Determine the [x, y] coordinate at the center of the cell enclosing the given text.  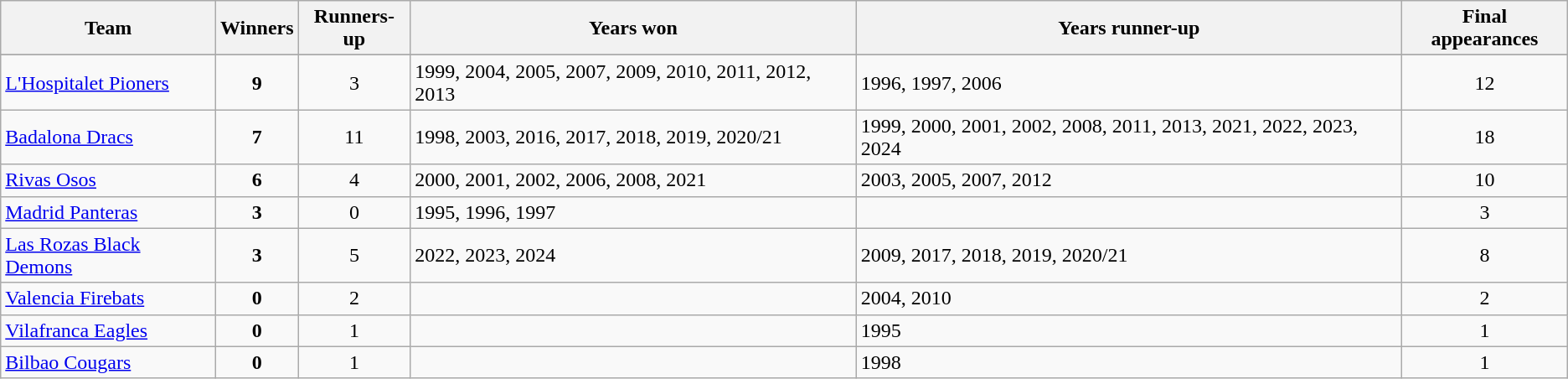
5 [353, 255]
8 [1485, 255]
1999, 2000, 2001, 2002, 2008, 2011, 2013, 2021, 2022, 2023, 2024 [1129, 138]
9 [258, 82]
Rivas Osos [109, 180]
12 [1485, 82]
7 [258, 138]
1996, 1997, 2006 [1129, 82]
1995 [1129, 330]
18 [1485, 138]
Las Rozas Black Demons [109, 255]
1995, 1996, 1997 [633, 212]
Madrid Panteras [109, 212]
2009, 2017, 2018, 2019, 2020/21 [1129, 255]
Team [109, 29]
L'Hospitalet Pioners [109, 82]
Badalona Dracs [109, 138]
1999, 2004, 2005, 2007, 2009, 2010, 2011, 2012, 2013 [633, 82]
Years won [633, 29]
11 [353, 138]
Final appearances [1485, 29]
Years runner-up [1129, 29]
Valencia Firebats [109, 299]
Runners-up [353, 29]
4 [353, 180]
Vilafranca Eagles [109, 330]
6 [258, 180]
2004, 2010 [1129, 299]
10 [1485, 180]
2000, 2001, 2002, 2006, 2008, 2021 [633, 180]
2022, 2023, 2024 [633, 255]
Winners [258, 29]
2003, 2005, 2007, 2012 [1129, 180]
1998, 2003, 2016, 2017, 2018, 2019, 2020/21 [633, 138]
1998 [1129, 362]
Bilbao Cougars [109, 362]
